Find where the given text appears and provide that cell's center as [x, y] coordinate. 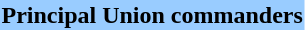
Principal Union commanders [152, 15]
